Identify which cell holds the provided text, then report its (X, Y) central coordinate. 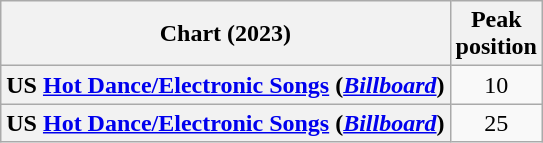
Chart (2023) (226, 34)
10 (496, 85)
Peakposition (496, 34)
25 (496, 123)
